Identify which cell holds the provided text, then report its (x, y) central coordinate. 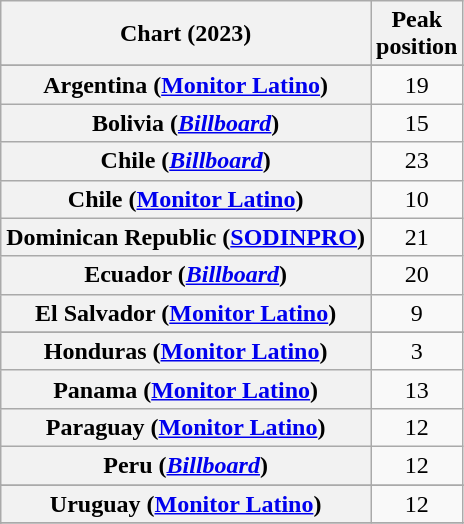
Panama (Monitor Latino) (186, 389)
Uruguay (Monitor Latino) (186, 503)
21 (416, 237)
Argentina (Monitor Latino) (186, 85)
Peru (Billboard) (186, 465)
Paraguay (Monitor Latino) (186, 427)
15 (416, 123)
Bolivia (Billboard) (186, 123)
19 (416, 85)
Honduras (Monitor Latino) (186, 351)
El Salvador (Monitor Latino) (186, 313)
Chile (Billboard) (186, 161)
23 (416, 161)
20 (416, 275)
Peakposition (416, 34)
9 (416, 313)
13 (416, 389)
3 (416, 351)
Chile (Monitor Latino) (186, 199)
Dominican Republic (SODINPRO) (186, 237)
10 (416, 199)
Ecuador (Billboard) (186, 275)
Chart (2023) (186, 34)
